Identify which cell holds the provided text, then report its (X, Y) central coordinate. 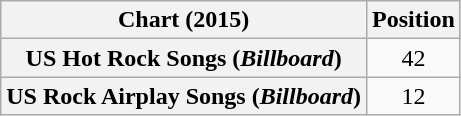
42 (414, 58)
Chart (2015) (184, 20)
12 (414, 96)
US Rock Airplay Songs (Billboard) (184, 96)
US Hot Rock Songs (Billboard) (184, 58)
Position (414, 20)
